Return the [x, y] coordinate for the center point of the cell that contains the specified text.  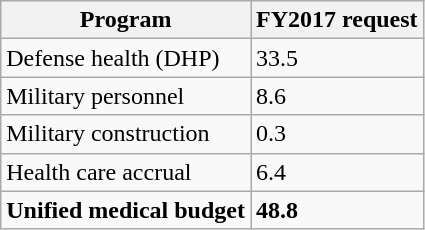
Military construction [126, 134]
33.5 [336, 58]
FY2017 request [336, 20]
Health care accrual [126, 172]
Military personnel [126, 96]
0.3 [336, 134]
48.8 [336, 210]
Program [126, 20]
6.4 [336, 172]
Defense health (DHP) [126, 58]
Unified medical budget [126, 210]
8.6 [336, 96]
